Detect which cell encompasses the target text, then output its (X, Y) center coordinate. 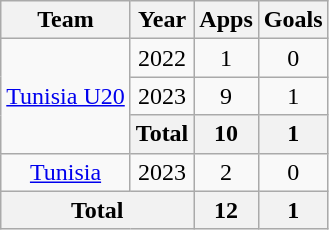
2022 (162, 58)
Tunisia (66, 172)
Year (162, 20)
2 (226, 172)
Team (66, 20)
10 (226, 134)
Apps (226, 20)
Goals (293, 20)
12 (226, 210)
9 (226, 96)
Tunisia U20 (66, 96)
